For the text-containing cell, return its midpoint in (x, y) coordinate format. 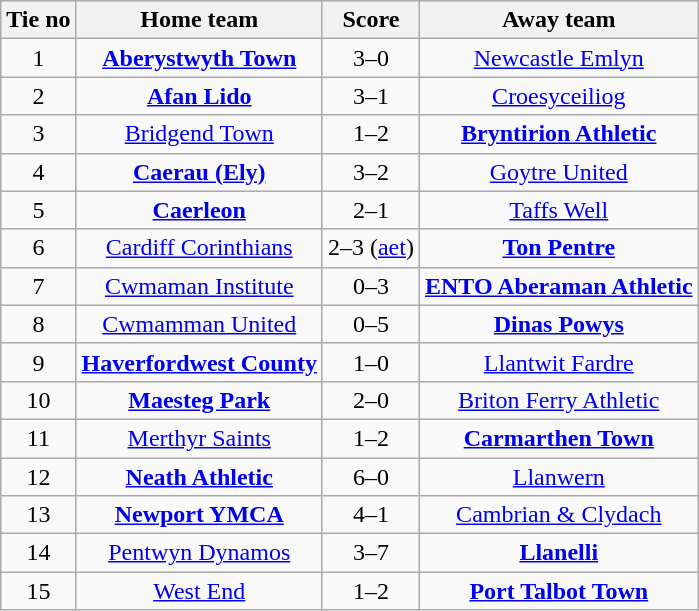
Aberystwyth Town (199, 58)
Briton Ferry Athletic (558, 400)
3–0 (370, 58)
Bridgend Town (199, 134)
Llanelli (558, 553)
3–1 (370, 96)
11 (38, 438)
Away team (558, 20)
Neath Athletic (199, 477)
Cardiff Corinthians (199, 248)
Home team (199, 20)
Score (370, 20)
Tie no (38, 20)
13 (38, 515)
10 (38, 400)
0–3 (370, 286)
Carmarthen Town (558, 438)
Newcastle Emlyn (558, 58)
8 (38, 324)
Llantwit Fardre (558, 362)
Bryntirion Athletic (558, 134)
Merthyr Saints (199, 438)
Cwmaman Institute (199, 286)
Llanwern (558, 477)
West End (199, 591)
3 (38, 134)
6–0 (370, 477)
3–2 (370, 172)
2 (38, 96)
7 (38, 286)
5 (38, 210)
1–0 (370, 362)
Caerleon (199, 210)
9 (38, 362)
2–0 (370, 400)
3–7 (370, 553)
6 (38, 248)
1 (38, 58)
Dinas Powys (558, 324)
Taffs Well (558, 210)
4–1 (370, 515)
Caerau (Ely) (199, 172)
Maesteg Park (199, 400)
0–5 (370, 324)
Ton Pentre (558, 248)
Cambrian & Clydach (558, 515)
15 (38, 591)
Cwmamman United (199, 324)
Pentwyn Dynamos (199, 553)
14 (38, 553)
Newport YMCA (199, 515)
Goytre United (558, 172)
Afan Lido (199, 96)
Croesyceiliog (558, 96)
ENTO Aberaman Athletic (558, 286)
2–1 (370, 210)
2–3 (aet) (370, 248)
4 (38, 172)
Port Talbot Town (558, 591)
12 (38, 477)
Haverfordwest County (199, 362)
